Pinpoint the cell where the given text exists, returning its [x, y] midpoint coordinate. 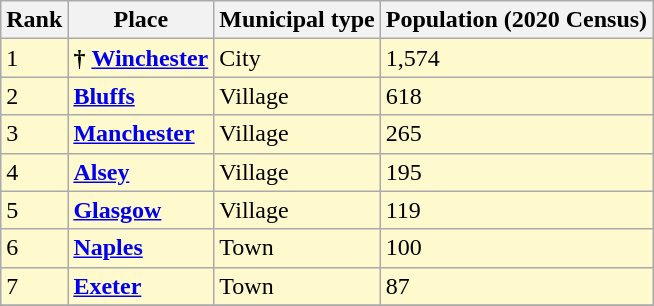
5 [34, 210]
Exeter [141, 286]
119 [516, 210]
Glasgow [141, 210]
Place [141, 20]
1,574 [516, 58]
† Winchester [141, 58]
2 [34, 96]
195 [516, 172]
87 [516, 286]
Naples [141, 248]
City [297, 58]
7 [34, 286]
618 [516, 96]
Bluffs [141, 96]
1 [34, 58]
6 [34, 248]
100 [516, 248]
Alsey [141, 172]
Municipal type [297, 20]
Manchester [141, 134]
265 [516, 134]
Rank [34, 20]
Population (2020 Census) [516, 20]
4 [34, 172]
3 [34, 134]
